Identify which cell holds the provided text, then report its (X, Y) central coordinate. 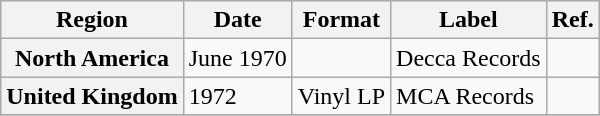
Label (469, 20)
Vinyl LP (341, 96)
Region (92, 20)
North America (92, 58)
Format (341, 20)
Decca Records (469, 58)
1972 (238, 96)
Date (238, 20)
June 1970 (238, 58)
United Kingdom (92, 96)
MCA Records (469, 96)
Ref. (572, 20)
